Find where the given text appears and provide that cell's center as (X, Y) coordinate. 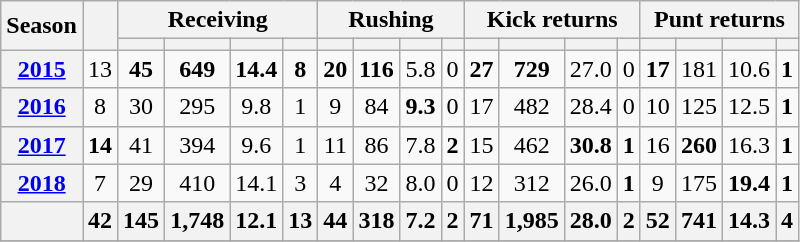
27.0 (590, 69)
2016 (42, 107)
27 (482, 69)
16 (658, 145)
10.6 (748, 69)
181 (698, 69)
318 (376, 221)
260 (698, 145)
9.6 (256, 145)
10 (658, 107)
116 (376, 69)
30 (142, 107)
Rushing (391, 20)
2015 (42, 69)
30.8 (590, 145)
394 (198, 145)
42 (100, 221)
14.1 (256, 183)
482 (532, 107)
7 (100, 183)
1,985 (532, 221)
9.3 (420, 107)
20 (336, 69)
7.2 (420, 221)
12.5 (748, 107)
410 (198, 183)
Receiving (218, 20)
11 (336, 145)
2018 (42, 183)
175 (698, 183)
29 (142, 183)
8.0 (420, 183)
16.3 (748, 145)
125 (698, 107)
14.4 (256, 69)
44 (336, 221)
52 (658, 221)
14 (100, 145)
12.1 (256, 221)
14.3 (748, 221)
86 (376, 145)
32 (376, 183)
84 (376, 107)
71 (482, 221)
2017 (42, 145)
145 (142, 221)
741 (698, 221)
3 (300, 183)
312 (532, 183)
Punt returns (719, 20)
12 (482, 183)
28.4 (590, 107)
26.0 (590, 183)
Season (42, 26)
19.4 (748, 183)
41 (142, 145)
9.8 (256, 107)
28.0 (590, 221)
Kick returns (552, 20)
1,748 (198, 221)
649 (198, 69)
462 (532, 145)
45 (142, 69)
5.8 (420, 69)
7.8 (420, 145)
729 (532, 69)
295 (198, 107)
15 (482, 145)
